Provide the [x, y] coordinate of the cell's center where the given text is located.  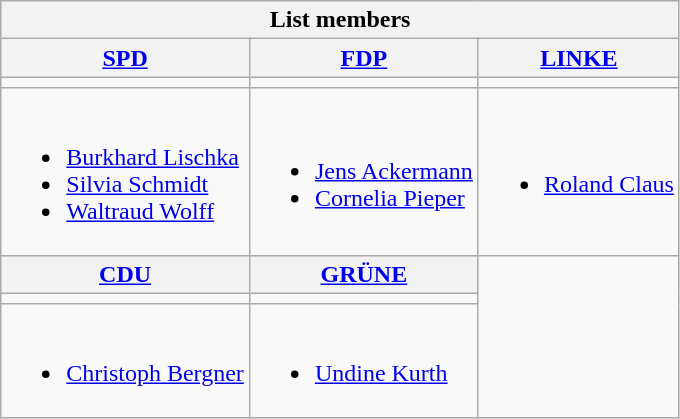
SPD [126, 58]
Burkhard LischkaSilvia SchmidtWaltraud Wolff [126, 172]
GRÜNE [364, 274]
CDU [126, 274]
List members [340, 20]
Jens AckermannCornelia Pieper [364, 172]
FDP [364, 58]
LINKE [578, 58]
Christoph Bergner [126, 360]
Roland Claus [578, 172]
Undine Kurth [364, 360]
